Find where the given text appears and provide that cell's center as [X, Y] coordinate. 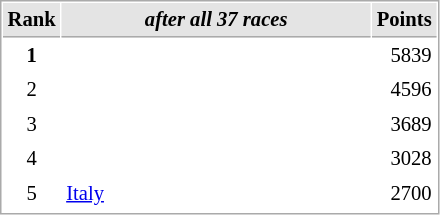
4596 [404, 90]
3028 [404, 158]
3689 [404, 124]
4 [32, 158]
5839 [404, 56]
2700 [404, 194]
3 [32, 124]
Points [404, 20]
1 [32, 56]
after all 37 races [216, 20]
2 [32, 90]
Rank [32, 20]
5 [32, 194]
Italy [216, 194]
